Extract the [X, Y] coordinate from the center of the cell holding the provided text.  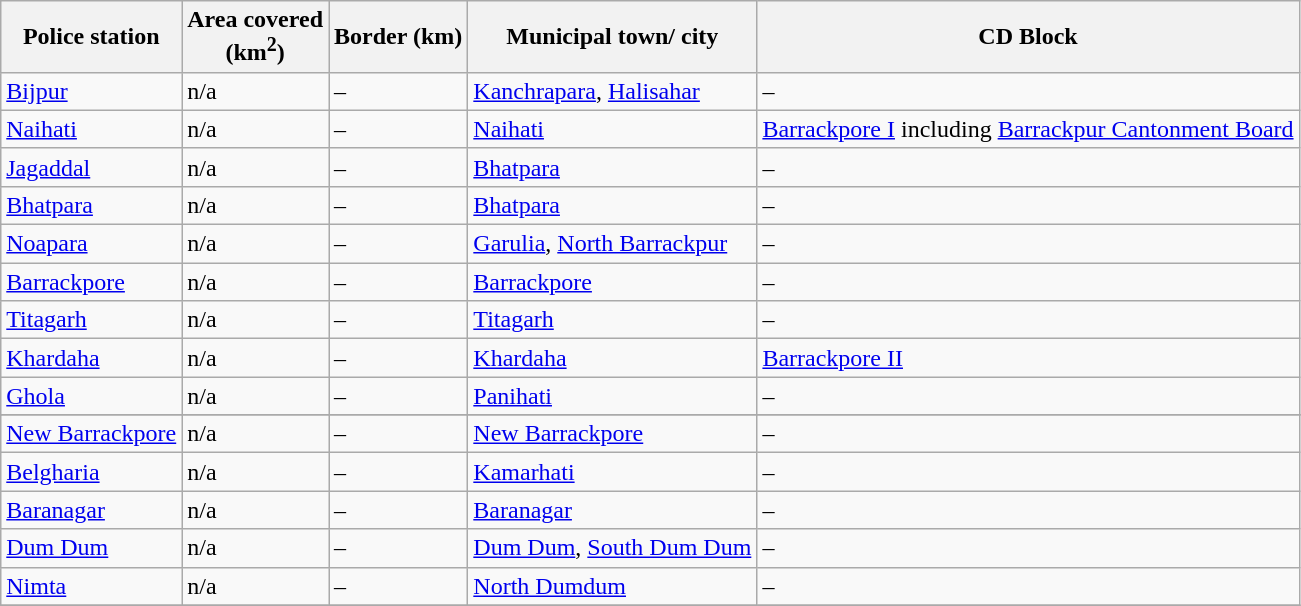
CD Block [1028, 37]
Noapara [92, 244]
North Dumdum [612, 586]
Belgharia [92, 472]
Area covered(km2) [256, 37]
Dum Dum [92, 548]
Barrackpore II [1028, 358]
Nimta [92, 586]
Kanchrapara, Halisahar [612, 91]
Municipal town/ city [612, 37]
Border (km) [398, 37]
Police station [92, 37]
Barrackpore I including Barrackpur Cantonment Board [1028, 129]
Jagaddal [92, 167]
Kamarhati [612, 472]
Dum Dum, South Dum Dum [612, 548]
Ghola [92, 396]
Bijpur [92, 91]
Panihati [612, 396]
Garulia, North Barrackpur [612, 244]
